Pinpoint the cell where the given text exists, returning its [x, y] midpoint coordinate. 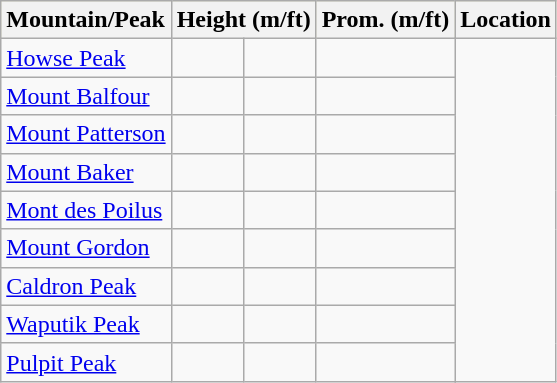
Mountain/Peak [86, 20]
Mont des Poilus [86, 210]
Waputik Peak [86, 324]
Mount Patterson [86, 134]
Mount Gordon [86, 248]
Mount Baker [86, 172]
Prom. (m/ft) [386, 20]
Caldron Peak [86, 286]
Pulpit Peak [86, 362]
Howse Peak [86, 58]
Height (m/ft) [244, 20]
Mount Balfour [86, 96]
Location [506, 20]
